Capture the cell that displays the provided text and extract its (X, Y) central coordinate. 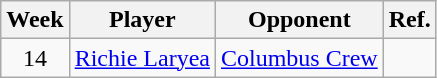
Richie Laryea (142, 58)
Opponent (299, 20)
14 (35, 58)
Week (35, 20)
Ref. (410, 20)
Player (142, 20)
Columbus Crew (299, 58)
